Identify which cell holds the provided text, then report its [x, y] central coordinate. 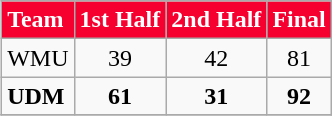
81 [299, 58]
UDM [38, 96]
1st Half [120, 20]
31 [216, 96]
61 [120, 96]
Team [38, 20]
WMU [38, 58]
42 [216, 58]
92 [299, 96]
39 [120, 58]
Final [299, 20]
2nd Half [216, 20]
